From the cell containing the given text, extract its center point as (x, y) coordinate. 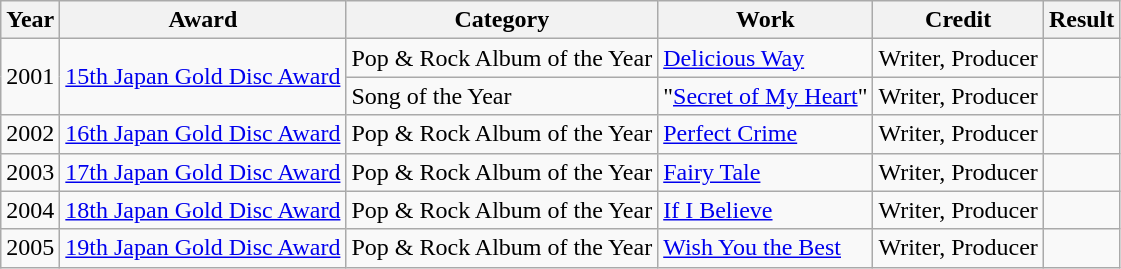
Fairy Tale (766, 172)
Result (1081, 20)
"Secret of My Heart" (766, 96)
Wish You the Best (766, 248)
16th Japan Gold Disc Award (203, 134)
17th Japan Gold Disc Award (203, 172)
Song of the Year (502, 96)
2004 (30, 210)
2003 (30, 172)
2002 (30, 134)
Perfect Crime (766, 134)
2001 (30, 77)
18th Japan Gold Disc Award (203, 210)
2005 (30, 248)
Award (203, 20)
Delicious Way (766, 58)
Category (502, 20)
15th Japan Gold Disc Award (203, 77)
Credit (958, 20)
Work (766, 20)
19th Japan Gold Disc Award (203, 248)
Year (30, 20)
If I Believe (766, 210)
